For the text-containing cell, return its midpoint in (X, Y) coordinate format. 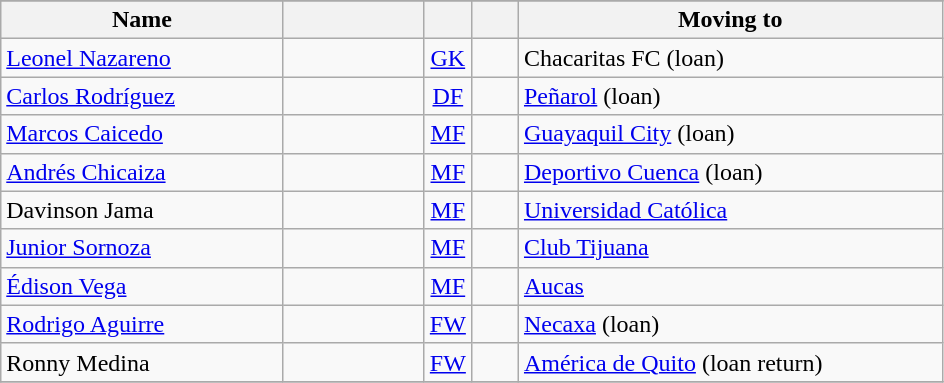
Peñarol (loan) (730, 96)
Necaxa (loan) (730, 324)
GK (448, 58)
Chacaritas FC (loan) (730, 58)
Name (142, 20)
Junior Sornoza (142, 248)
DF (448, 96)
Club Tijuana (730, 248)
Moving to (730, 20)
Ronny Medina (142, 362)
Leonel Nazareno (142, 58)
Rodrigo Aguirre (142, 324)
Universidad Católica (730, 210)
Andrés Chicaiza (142, 172)
Guayaquil City (loan) (730, 134)
Carlos Rodríguez (142, 96)
Marcos Caicedo (142, 134)
Édison Vega (142, 286)
Aucas (730, 286)
Davinson Jama (142, 210)
Deportivo Cuenca (loan) (730, 172)
América de Quito (loan return) (730, 362)
